Determine the (X, Y) coordinate at the center of the cell enclosing the given text.  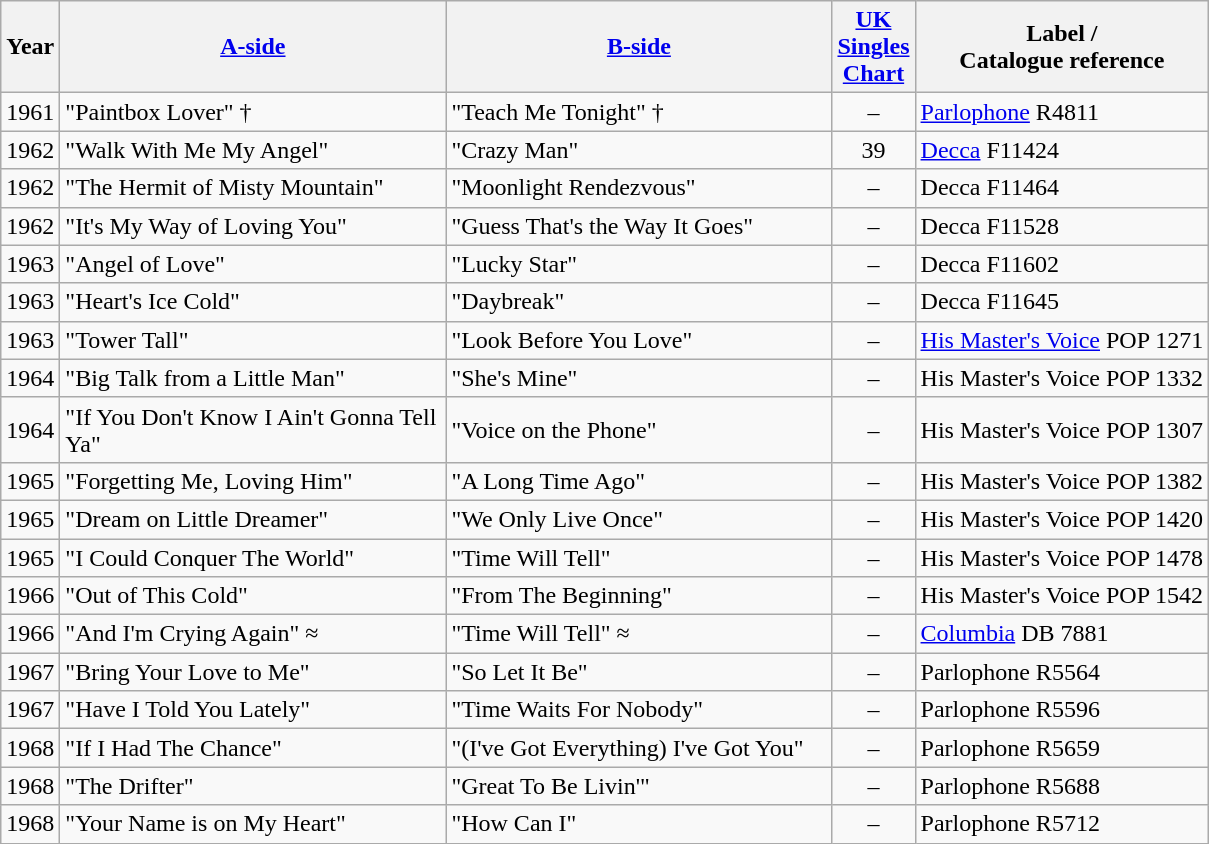
His Master's Voice POP 1382 (1062, 481)
Parlophone R5659 (1062, 748)
His Master's Voice POP 1332 (1062, 378)
Decca F11645 (1062, 302)
"Forgetting Me, Loving Him" (253, 481)
Year (30, 47)
Parlophone R5712 (1062, 824)
"Crazy Man" (639, 150)
His Master's Voice POP 1478 (1062, 557)
1961 (30, 112)
Decca F11602 (1062, 264)
His Master's Voice POP 1271 (1062, 340)
Decca F11528 (1062, 226)
"Time Will Tell" ≈ (639, 634)
"Bring Your Love to Me" (253, 672)
UK Singles Chart (874, 47)
"Look Before You Love" (639, 340)
Decca F11424 (1062, 150)
"Guess That's the Way It Goes" (639, 226)
"Time Waits For Nobody" (639, 710)
Columbia DB 7881 (1062, 634)
"The Hermit of Misty Mountain" (253, 188)
"A Long Time Ago" (639, 481)
Parlophone R5596 (1062, 710)
"And I'm Crying Again" ≈ (253, 634)
"Big Talk from a Little Man" (253, 378)
Parlophone R5688 (1062, 786)
"Time Will Tell" (639, 557)
His Master's Voice POP 1307 (1062, 430)
"Walk With Me My Angel" (253, 150)
"She's Mine" (639, 378)
A-side (253, 47)
"Tower Tall" (253, 340)
"Your Name is on My Heart" (253, 824)
"Have I Told You Lately" (253, 710)
"Voice on the Phone" (639, 430)
Decca F11464 (1062, 188)
39 (874, 150)
"Moonlight Rendezvous" (639, 188)
Label /Catalogue reference (1062, 47)
"How Can I" (639, 824)
"Angel of Love" (253, 264)
"Lucky Star" (639, 264)
"It's My Way of Loving You" (253, 226)
"Teach Me Tonight" † (639, 112)
"Paintbox Lover" † (253, 112)
B-side (639, 47)
Parlophone R4811 (1062, 112)
"(I've Got Everything) I've Got You" (639, 748)
"Great To Be Livin'" (639, 786)
"Daybreak" (639, 302)
"Out of This Cold" (253, 596)
"From The Beginning" (639, 596)
His Master's Voice POP 1420 (1062, 519)
"If You Don't Know I Ain't Gonna Tell Ya" (253, 430)
Parlophone R5564 (1062, 672)
"So Let It Be" (639, 672)
His Master's Voice POP 1542 (1062, 596)
"Dream on Little Dreamer" (253, 519)
"The Drifter" (253, 786)
"Heart's Ice Cold" (253, 302)
"We Only Live Once" (639, 519)
"I Could Conquer The World" (253, 557)
"If I Had The Chance" (253, 748)
